Locate the cell with the specified text and output its [X, Y] center coordinate. 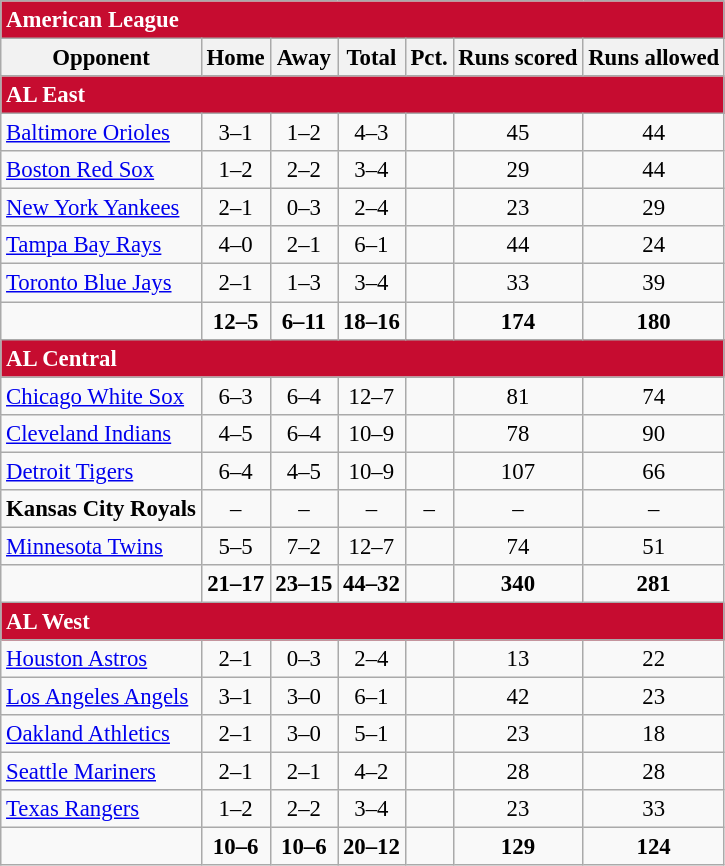
180 [654, 321]
Toronto Blue Jays [101, 283]
Chicago White Sox [101, 396]
6–11 [304, 321]
Runs allowed [654, 58]
90 [654, 433]
Away [304, 58]
174 [518, 321]
5–5 [236, 546]
22 [654, 659]
Cleveland Indians [101, 433]
81 [518, 396]
Houston Astros [101, 659]
281 [654, 584]
Seattle Mariners [101, 772]
107 [518, 471]
18–16 [372, 321]
4–2 [372, 772]
Oakland Athletics [101, 734]
Los Angeles Angels [101, 697]
39 [654, 283]
129 [518, 847]
American League [363, 20]
Total [372, 58]
13 [518, 659]
78 [518, 433]
Texas Rangers [101, 809]
Minnesota Twins [101, 546]
Home [236, 58]
New York Yankees [101, 208]
Runs scored [518, 58]
Boston Red Sox [101, 170]
1–3 [304, 283]
44–32 [372, 584]
AL West [363, 621]
18 [654, 734]
124 [654, 847]
20–12 [372, 847]
42 [518, 697]
Opponent [101, 58]
7–2 [304, 546]
24 [654, 245]
21–17 [236, 584]
66 [654, 471]
12–5 [236, 321]
51 [654, 546]
Pct. [429, 58]
4–3 [372, 133]
23–15 [304, 584]
340 [518, 584]
AL Central [363, 358]
4–0 [236, 245]
45 [518, 133]
Baltimore Orioles [101, 133]
Tampa Bay Rays [101, 245]
6–3 [236, 396]
5–1 [372, 734]
Detroit Tigers [101, 471]
AL East [363, 95]
Kansas City Royals [101, 509]
